Search for the cell housing the specified text and yield its [X, Y] center coordinate. 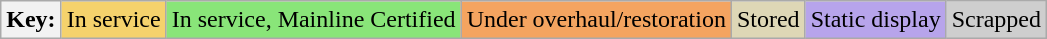
In service, Mainline Certified [314, 20]
Stored [768, 20]
Static display [876, 20]
Key: [31, 20]
Under overhaul/restoration [596, 20]
Scrapped [996, 20]
In service [114, 20]
